Identify which cell holds the provided text, then report its (X, Y) central coordinate. 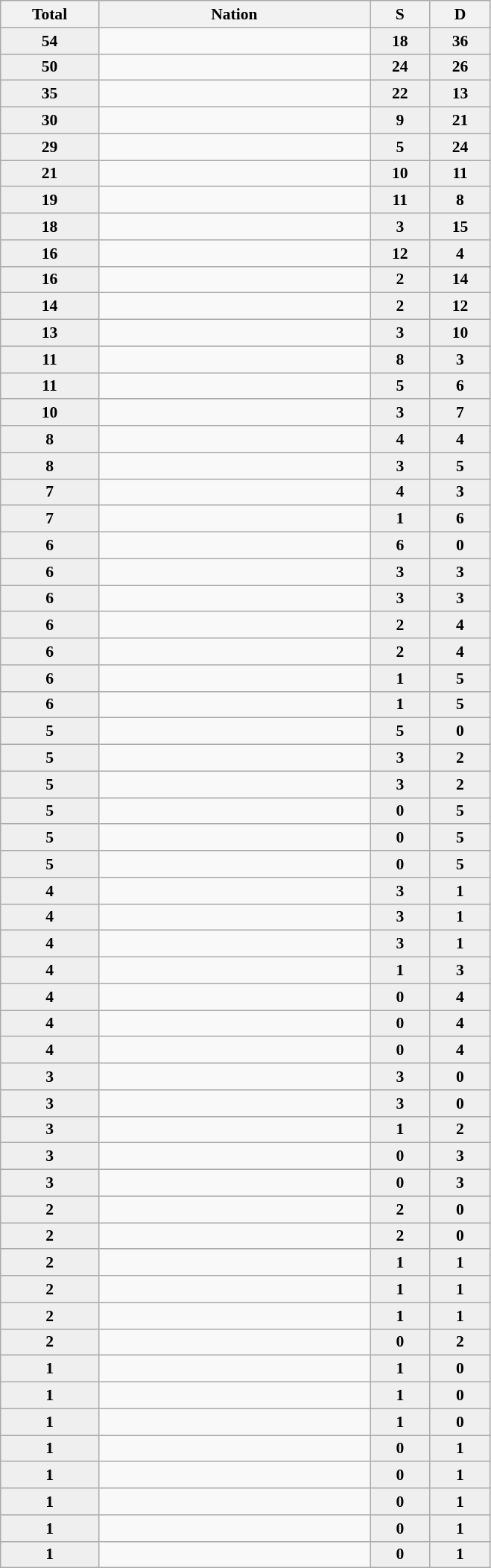
30 (50, 121)
54 (50, 41)
35 (50, 94)
Total (50, 14)
26 (460, 67)
29 (50, 147)
19 (50, 201)
15 (460, 227)
22 (399, 94)
S (399, 14)
9 (399, 121)
50 (50, 67)
D (460, 14)
Nation (234, 14)
36 (460, 41)
